Search for the cell housing the specified text and yield its [X, Y] center coordinate. 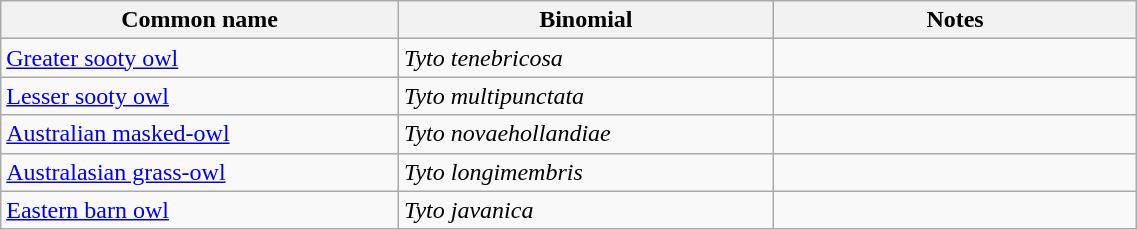
Binomial [586, 20]
Australian masked-owl [200, 134]
Tyto novaehollandiae [586, 134]
Tyto longimembris [586, 172]
Eastern barn owl [200, 210]
Lesser sooty owl [200, 96]
Tyto multipunctata [586, 96]
Common name [200, 20]
Australasian grass-owl [200, 172]
Tyto javanica [586, 210]
Notes [955, 20]
Greater sooty owl [200, 58]
Tyto tenebricosa [586, 58]
